Provide the [x, y] coordinate of the cell's center where the given text is located.  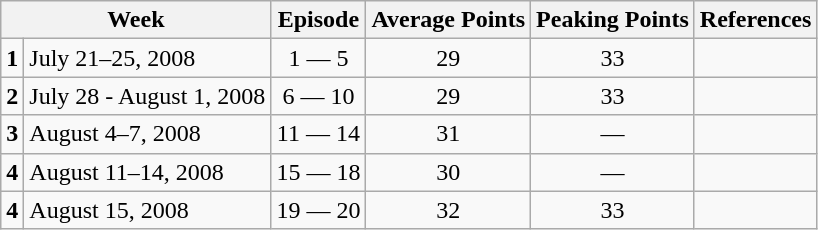
Average Points [448, 20]
19 — 20 [318, 210]
August 15, 2008 [148, 210]
July 21–25, 2008 [148, 58]
Peaking Points [613, 20]
July 28 - August 1, 2008 [148, 96]
References [756, 20]
1 [12, 58]
6 — 10 [318, 96]
Week [136, 20]
30 [448, 172]
32 [448, 210]
August 4–7, 2008 [148, 134]
2 [12, 96]
1 — 5 [318, 58]
Episode [318, 20]
31 [448, 134]
15 — 18 [318, 172]
11 — 14 [318, 134]
3 [12, 134]
August 11–14, 2008 [148, 172]
